Search for the cell housing the specified text and yield its (X, Y) center coordinate. 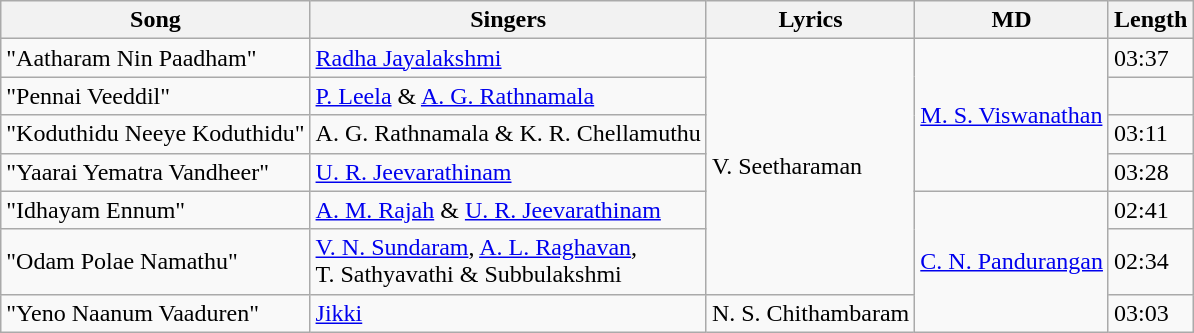
C. N. Pandurangan (1012, 262)
03:11 (1150, 134)
Radha Jayalakshmi (508, 58)
V. Seetharaman (810, 166)
"Koduthidu Neeye Koduthidu" (156, 134)
"Odam Polae Namathu" (156, 262)
"Aatharam Nin Paadham" (156, 58)
03:28 (1150, 172)
Jikki (508, 313)
N. S. Chithambaram (810, 313)
Lyrics (810, 20)
Length (1150, 20)
P. Leela & A. G. Rathnamala (508, 96)
"Pennai Veeddil" (156, 96)
V. N. Sundaram, A. L. Raghavan,T. Sathyavathi & Subbulakshmi (508, 262)
02:41 (1150, 210)
U. R. Jeevarathinam (508, 172)
Singers (508, 20)
"Yaarai Yematra Vandheer" (156, 172)
M. S. Viswanathan (1012, 115)
A. M. Rajah & U. R. Jeevarathinam (508, 210)
Song (156, 20)
02:34 (1150, 262)
"Yeno Naanum Vaaduren" (156, 313)
"Idhayam Ennum" (156, 210)
A. G. Rathnamala & K. R. Chellamuthu (508, 134)
MD (1012, 20)
03:37 (1150, 58)
03:03 (1150, 313)
